Extract the (X, Y) coordinate from the center of the cell holding the provided text.  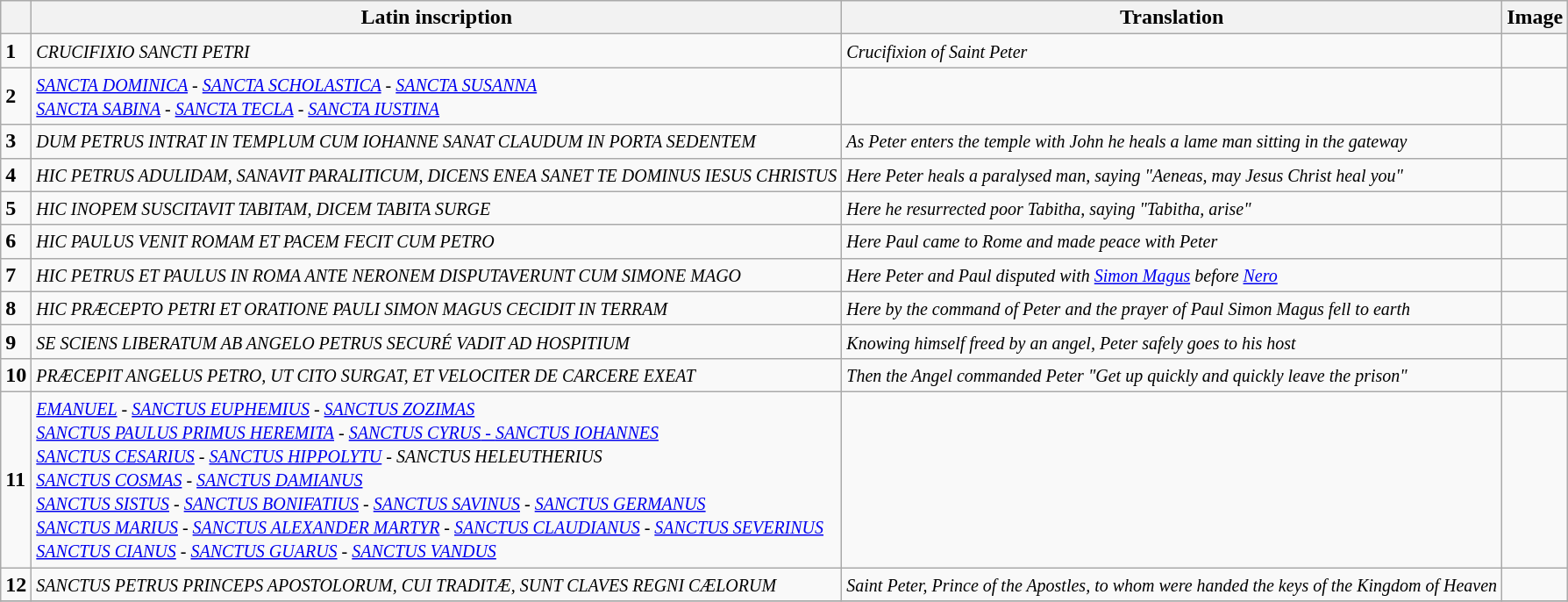
Here Paul came to Rome and made peace with Peter (1172, 241)
Knowing himself freed by an angel, Peter safely goes to his host (1172, 341)
12 (16, 584)
HIC PETRUS ADULIDAM, SANAVIT PARALITICUM, DICENS ENEA SANET TE DOMINUS IESUS CHRISTUS (437, 175)
PRÆCEPIT ANGELUS PETRO, UT CITO SURGAT, ET VELOCITER DE CARCERE EXEAT (437, 375)
SE SCIENS LIBERATUM AB ANGELO PETRUS SECURÉ VADIT AD HOSPITIUM (437, 341)
DUM PETRUS INTRAT IN TEMPLUM CUM IOHANNE SANAT CLAUDUM IN PORTA SEDENTEM (437, 141)
1 (16, 51)
2 (16, 97)
HIC PAULUS VENIT ROMAM ET PACEM FECIT CUM PETRO (437, 241)
Here he resurrected poor Tabitha, saying "Tabitha, arise" (1172, 208)
11 (16, 479)
3 (16, 141)
SANCTUS PETRUS PRINCEPS APOSTOLORUM, CUI TRADITÆ, SUNT CLAVES REGNI CÆLORUM (437, 584)
As Peter enters the temple with John he heals a lame man sitting in the gateway (1172, 141)
HIC PETRUS ET PAULUS IN ROMA ANTE NERONEM DISPUTAVERUNT CUM SIMONE MAGO (437, 275)
Translation (1172, 18)
Then the Angel commanded Peter "Get up quickly and quickly leave the prison" (1172, 375)
CRUCIFIXIO SANCTI PETRI (437, 51)
7 (16, 275)
Here Peter heals a paralysed man, saying "Aeneas, may Jesus Christ heal you" (1172, 175)
HIC INOPEM SUSCITAVIT TABITAM, DICEM TABITA SURGE (437, 208)
Image (1535, 18)
4 (16, 175)
HIC PRÆCEPTO PETRI ET ORATIONE PAULI SIMON MAGUS CECIDIT IN TERRAM (437, 308)
Saint Peter, Prince of the Apostles, to whom were handed the keys of the Kingdom of Heaven (1172, 584)
Here Peter and Paul disputed with Simon Magus before Nero (1172, 275)
8 (16, 308)
Latin inscription (437, 18)
5 (16, 208)
Here by the command of Peter and the prayer of Paul Simon Magus fell to earth (1172, 308)
10 (16, 375)
Crucifixion of Saint Peter (1172, 51)
6 (16, 241)
SANCTA DOMINICA - SANCTA SCHOLASTICA - SANCTA SUSANNA SANCTA SABINA - SANCTA TECLA - SANCTA IUSTINA (437, 97)
9 (16, 341)
